For the text-containing cell, return its midpoint in [X, Y] coordinate format. 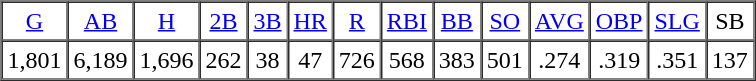
383 [457, 60]
OBP [620, 22]
H [167, 22]
38 [268, 60]
G [35, 22]
1,696 [167, 60]
SLG [676, 22]
568 [407, 60]
2B [224, 22]
501 [505, 60]
.274 [560, 60]
HR [310, 22]
6,189 [101, 60]
SB [730, 22]
R [357, 22]
.351 [676, 60]
262 [224, 60]
3B [268, 22]
BB [457, 22]
1,801 [35, 60]
AVG [560, 22]
RBI [407, 22]
.319 [620, 60]
SO [505, 22]
726 [357, 60]
AB [101, 22]
137 [730, 60]
47 [310, 60]
